Output the [X, Y] coordinate of the center of the cell containing the given text.  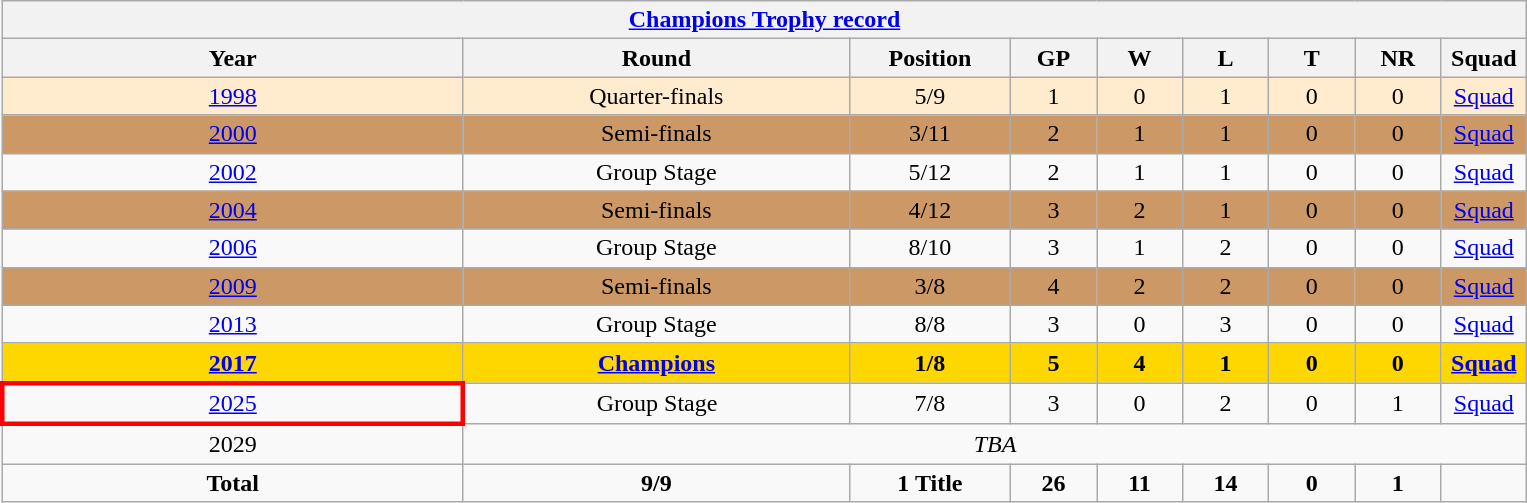
26 [1053, 483]
1 Title [930, 483]
2000 [232, 134]
Total [232, 483]
2025 [232, 404]
2009 [232, 286]
2006 [232, 248]
1/8 [930, 363]
4/12 [930, 210]
5 [1053, 363]
2029 [232, 444]
9/9 [656, 483]
Champions Trophy record [764, 20]
2013 [232, 324]
W [1139, 58]
2004 [232, 210]
7/8 [930, 404]
Quarter-finals [656, 96]
11 [1139, 483]
5/9 [930, 96]
Champions [656, 363]
GP [1053, 58]
Position [930, 58]
Round [656, 58]
1998 [232, 96]
TBA [995, 444]
T [1312, 58]
8/10 [930, 248]
14 [1226, 483]
5/12 [930, 172]
2017 [232, 363]
Year [232, 58]
3/11 [930, 134]
2002 [232, 172]
NR [1398, 58]
L [1226, 58]
3/8 [930, 286]
8/8 [930, 324]
